Output the (X, Y) coordinate of the center of the cell containing the given text.  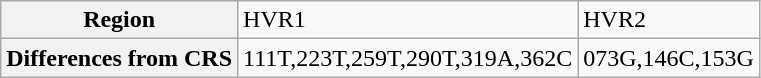
073G,146C,153G (669, 58)
Differences from CRS (120, 58)
Region (120, 20)
111T,223T,259T,290T,319A,362C (408, 58)
HVR1 (408, 20)
HVR2 (669, 20)
